Search for the cell housing the specified text and yield its [X, Y] center coordinate. 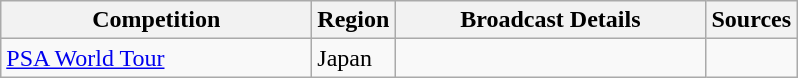
Competition [156, 20]
Japan [354, 58]
Sources [752, 20]
Region [354, 20]
PSA World Tour [156, 58]
Broadcast Details [550, 20]
